Locate the cell with the specified text and output its [x, y] center coordinate. 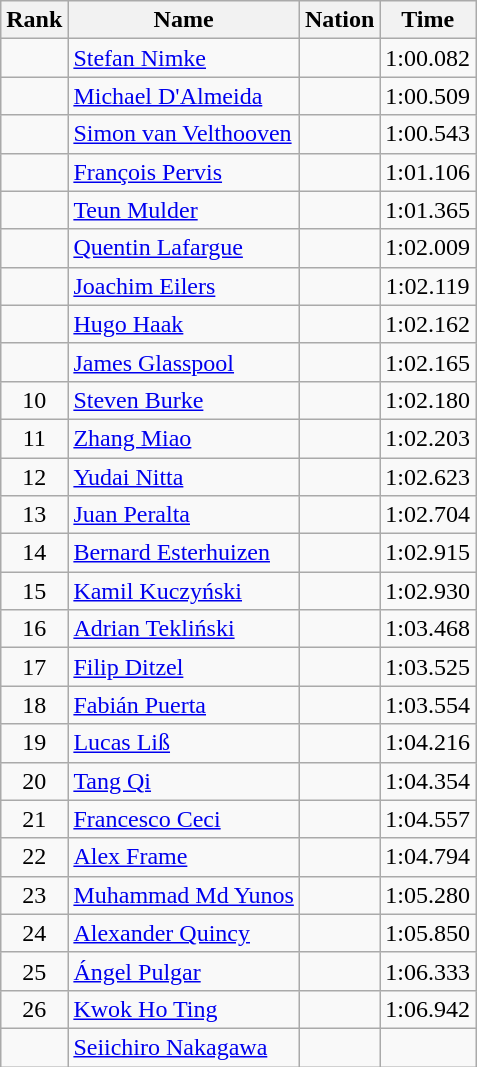
Quentin Lafargue [184, 248]
Juan Peralta [184, 515]
1:01.365 [428, 210]
James Glasspool [184, 362]
1:02.930 [428, 591]
23 [34, 895]
Michael D'Almeida [184, 96]
Bernard Esterhuizen [184, 553]
16 [34, 629]
1:03.554 [428, 705]
1:02.162 [428, 324]
Tang Qi [184, 781]
18 [34, 705]
Steven Burke [184, 400]
1:04.557 [428, 819]
Kwok Ho Ting [184, 1009]
Adrian Tekliński [184, 629]
19 [34, 743]
14 [34, 553]
Fabián Puerta [184, 705]
Yudai Nitta [184, 477]
1:01.106 [428, 172]
Name [184, 20]
22 [34, 857]
1:06.333 [428, 971]
10 [34, 400]
20 [34, 781]
1:05.850 [428, 933]
1:04.794 [428, 857]
13 [34, 515]
1:03.468 [428, 629]
Stefan Nimke [184, 58]
1:02.119 [428, 286]
Alex Frame [184, 857]
1:02.704 [428, 515]
Kamil Kuczyński [184, 591]
11 [34, 438]
12 [34, 477]
25 [34, 971]
1:00.543 [428, 134]
Joachim Eilers [184, 286]
1:06.942 [428, 1009]
Ángel Pulgar [184, 971]
Francesco Ceci [184, 819]
Teun Mulder [184, 210]
1:04.216 [428, 743]
Filip Ditzel [184, 667]
Alexander Quincy [184, 933]
26 [34, 1009]
1:00.082 [428, 58]
1:00.509 [428, 96]
1:03.525 [428, 667]
1:02.009 [428, 248]
1:02.203 [428, 438]
1:02.165 [428, 362]
1:02.623 [428, 477]
Time [428, 20]
1:04.354 [428, 781]
Hugo Haak [184, 324]
24 [34, 933]
Seiichiro Nakagawa [184, 1047]
Nation [339, 20]
17 [34, 667]
1:05.280 [428, 895]
1:02.915 [428, 553]
Zhang Miao [184, 438]
Simon van Velthooven [184, 134]
François Pervis [184, 172]
1:02.180 [428, 400]
Rank [34, 20]
Muhammad Md Yunos [184, 895]
21 [34, 819]
Lucas Liß [184, 743]
15 [34, 591]
